Identify which cell holds the provided text, then report its [X, Y] central coordinate. 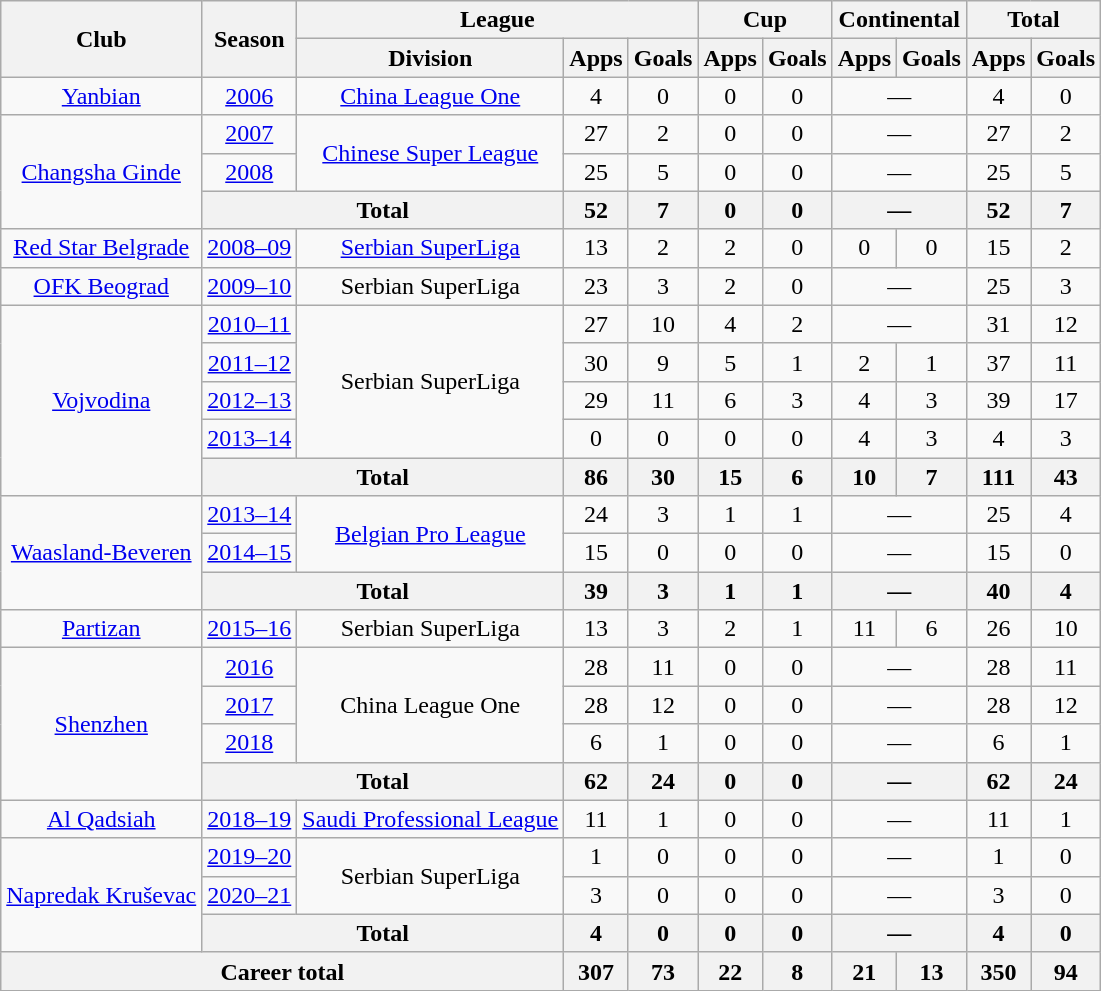
73 [663, 971]
2006 [250, 96]
26 [998, 629]
2017 [250, 705]
Saudi Professional League [430, 819]
Chinese Super League [430, 153]
Yanbian [102, 96]
Cup [765, 20]
Waasland-Beveren [102, 553]
2016 [250, 667]
40 [998, 591]
Club [102, 39]
League [498, 20]
Division [430, 58]
307 [596, 971]
2019–20 [250, 857]
OFK Beograd [102, 286]
2011–12 [250, 362]
111 [998, 477]
86 [596, 477]
29 [596, 400]
Continental [899, 20]
Vojvodina [102, 400]
23 [596, 286]
2007 [250, 134]
Al Qadsiah [102, 819]
2012–13 [250, 400]
9 [663, 362]
2014–15 [250, 553]
2018–19 [250, 819]
Belgian Pro League [430, 534]
Napredak Kruševac [102, 895]
350 [998, 971]
Season [250, 39]
Changsha Ginde [102, 172]
Shenzhen [102, 724]
Career total [282, 971]
37 [998, 362]
2010–11 [250, 324]
2008 [250, 172]
2018 [250, 743]
94 [1066, 971]
Red Star Belgrade [102, 248]
2015–16 [250, 629]
Partizan [102, 629]
2008–09 [250, 248]
2009–10 [250, 286]
31 [998, 324]
22 [730, 971]
21 [864, 971]
17 [1066, 400]
8 [797, 971]
2020–21 [250, 895]
43 [1066, 477]
